Find where the given text appears and provide that cell's center as [x, y] coordinate. 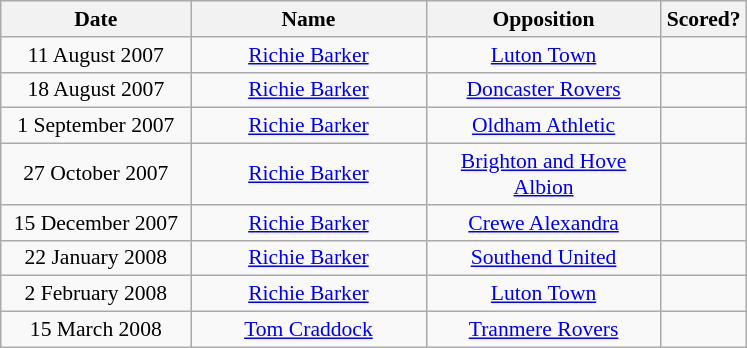
11 August 2007 [96, 55]
Date [96, 19]
Opposition [544, 19]
Brighton and Hove Albion [544, 174]
1 September 2007 [96, 126]
27 October 2007 [96, 174]
Name [308, 19]
Tranmere Rovers [544, 330]
22 January 2008 [96, 258]
Crewe Alexandra [544, 223]
Doncaster Rovers [544, 90]
15 March 2008 [96, 330]
Scored? [704, 19]
18 August 2007 [96, 90]
2 February 2008 [96, 294]
Tom Craddock [308, 330]
Southend United [544, 258]
15 December 2007 [96, 223]
Oldham Athletic [544, 126]
